Locate the cell with the specified text and output its [x, y] center coordinate. 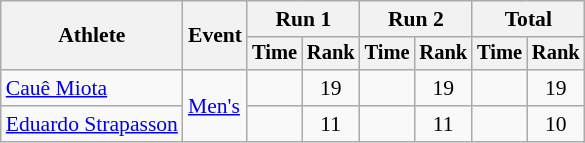
Men's [215, 106]
Cauê Miota [92, 88]
Total [528, 19]
Athlete [92, 36]
Event [215, 36]
Run 2 [416, 19]
Eduardo Strapasson [92, 124]
Run 1 [303, 19]
10 [556, 124]
